Pinpoint the cell where the given text exists, returning its [X, Y] midpoint coordinate. 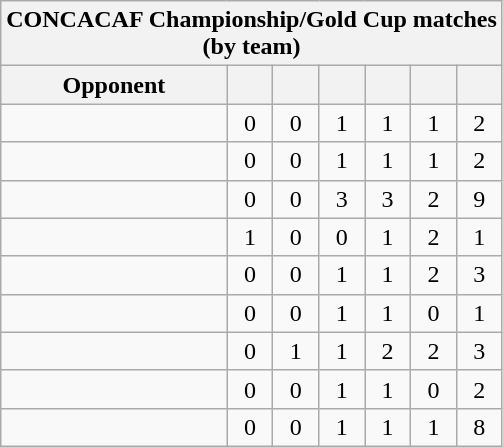
9 [479, 199]
CONCACAF Championship/Gold Cup matches(by team) [252, 34]
Opponent [114, 85]
8 [479, 427]
